Capture the cell that displays the provided text and extract its (X, Y) central coordinate. 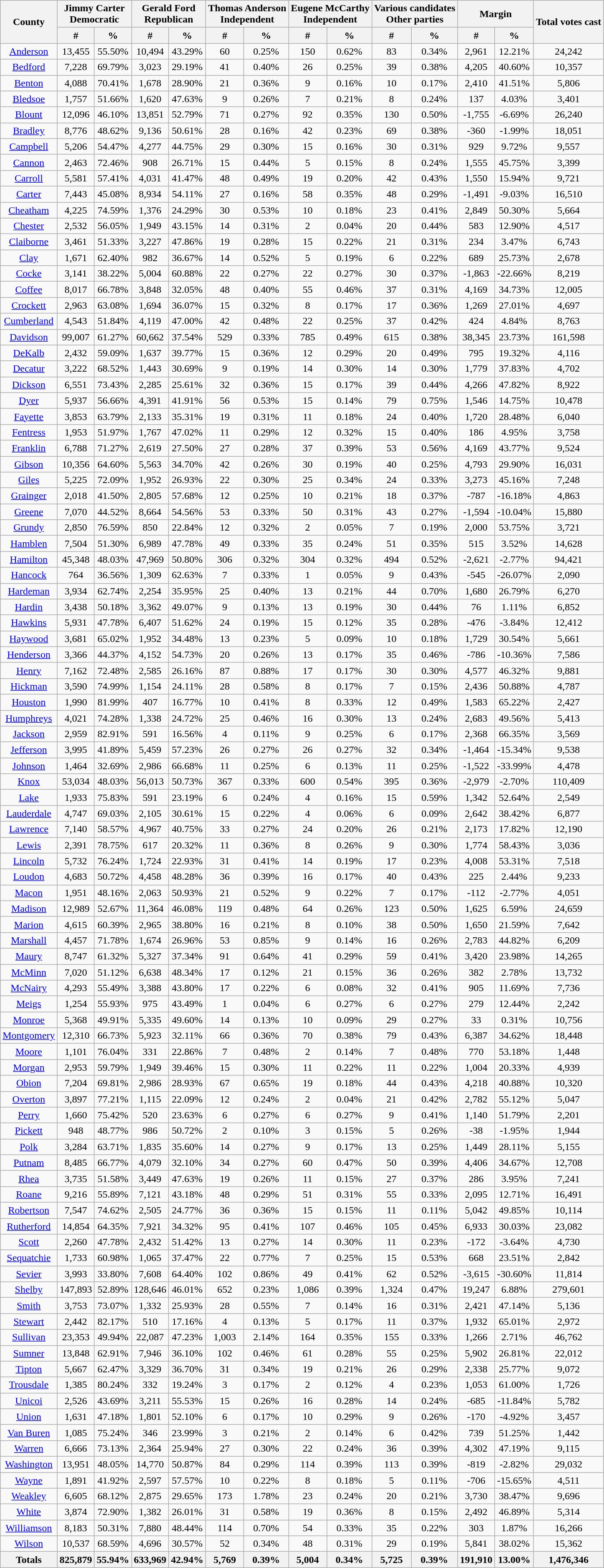
Gerald FordRepublican (169, 14)
3,848 (150, 289)
27.50% (187, 448)
-1,863 (476, 274)
71 (224, 115)
1,266 (476, 1337)
-476 (476, 623)
1,086 (308, 1290)
4,939 (569, 1067)
1,065 (150, 1258)
60.98% (113, 1258)
795 (476, 353)
53,034 (76, 782)
16,510 (569, 194)
36.07% (187, 305)
64.35% (113, 1226)
75.83% (113, 798)
14.75% (514, 400)
46.10% (113, 115)
14,770 (150, 1464)
40.88% (514, 1083)
Wayne (29, 1480)
19.24% (187, 1385)
3,461 (76, 242)
4,787 (569, 686)
2,000 (476, 528)
10,357 (569, 67)
9,233 (569, 877)
304 (308, 559)
332 (150, 1385)
24.29% (187, 210)
3,457 (569, 1417)
49.94% (113, 1337)
8,219 (569, 274)
Jackson (29, 734)
3,023 (150, 67)
2,619 (150, 448)
39.46% (187, 1067)
10,494 (150, 51)
303 (476, 1528)
5,047 (569, 1099)
331 (150, 1052)
Lake (29, 798)
1,085 (76, 1432)
4,478 (569, 766)
7,504 (76, 544)
23.51% (514, 1258)
6,407 (150, 623)
9.72% (514, 146)
10,320 (569, 1083)
47.14% (514, 1306)
2.14% (266, 1337)
72.09% (113, 480)
52.10% (187, 1417)
3,141 (76, 274)
5,841 (476, 1544)
56.05% (113, 226)
36.70% (187, 1369)
66.35% (514, 734)
2,597 (150, 1480)
Johnson (29, 766)
Sullivan (29, 1337)
3,753 (76, 1306)
2,173 (476, 829)
DeKalb (29, 353)
43.77% (514, 448)
4,116 (569, 353)
2,875 (150, 1496)
1,269 (476, 305)
-1,491 (476, 194)
25.94% (187, 1448)
0.62% (349, 51)
53.18% (514, 1052)
Smith (29, 1306)
2,683 (476, 718)
22.09% (187, 1099)
63.08% (113, 305)
6,933 (476, 1226)
48.44% (187, 1528)
Giles (29, 480)
5,937 (76, 400)
Marshall (29, 940)
2,526 (76, 1401)
26.81% (514, 1353)
38,345 (476, 337)
105 (392, 1226)
110,409 (569, 782)
Roane (29, 1194)
4,119 (150, 321)
2,095 (476, 1194)
2,850 (76, 528)
4,543 (76, 321)
Scott (29, 1242)
Gibson (29, 464)
7,921 (150, 1226)
1,990 (76, 702)
3,329 (150, 1369)
5,206 (76, 146)
-170 (476, 1417)
12.71% (514, 1194)
5,563 (150, 464)
Jimmy CarterDemocratic (94, 14)
75.42% (113, 1115)
Pickett (29, 1131)
51.97% (113, 432)
23.19% (187, 798)
-1,464 (476, 750)
1,944 (569, 1131)
1,631 (76, 1417)
76.04% (113, 1052)
28.93% (187, 1083)
1,801 (150, 1417)
6,666 (76, 1448)
1,724 (150, 861)
50.73% (187, 782)
51.25% (514, 1432)
66.73% (113, 1036)
8,485 (76, 1163)
63.71% (113, 1147)
2,972 (569, 1321)
5,314 (569, 1512)
51.84% (113, 321)
72.48% (113, 670)
-685 (476, 1401)
Grundy (29, 528)
0.75% (435, 400)
28.11% (514, 1147)
Tipton (29, 1369)
Carroll (29, 178)
48.77% (113, 1131)
71.27% (113, 448)
850 (150, 528)
38.47% (514, 1496)
2,678 (569, 258)
54.11% (187, 194)
9,696 (569, 1496)
689 (476, 258)
43.29% (187, 51)
6,605 (76, 1496)
Washington (29, 1464)
1,774 (476, 845)
7,248 (569, 480)
Weakley (29, 1496)
11,814 (569, 1274)
82.91% (113, 734)
55.93% (113, 1004)
2,549 (569, 798)
5,664 (569, 210)
Cheatham (29, 210)
70 (308, 1036)
41.89% (113, 750)
600 (308, 782)
3,362 (150, 607)
-1.95% (514, 1131)
1,674 (150, 940)
57.68% (187, 496)
-30.60% (514, 1274)
4,266 (476, 385)
4,747 (76, 813)
3,222 (76, 369)
1,101 (76, 1052)
9,881 (569, 670)
-22.66% (514, 274)
55.53% (187, 1401)
50.88% (514, 686)
-11.84% (514, 1401)
-3.84% (514, 623)
9,216 (76, 1194)
26.93% (187, 480)
13,455 (76, 51)
Bradley (29, 131)
770 (476, 1052)
72.90% (113, 1512)
-2,621 (476, 559)
-33.99% (514, 766)
5,459 (150, 750)
2,105 (150, 813)
7,880 (150, 1528)
1,583 (476, 702)
53.31% (514, 861)
7,228 (76, 67)
99,007 (76, 337)
26.96% (187, 940)
6,209 (569, 940)
Meigs (29, 1004)
4,615 (76, 924)
58.43% (514, 845)
Warren (29, 1448)
69.03% (113, 813)
24,659 (569, 909)
4,863 (569, 496)
Unicoi (29, 1401)
60,662 (150, 337)
41.47% (187, 178)
5,368 (76, 1020)
-1.99% (514, 131)
0.65% (266, 1083)
Hickman (29, 686)
Trousdale (29, 1385)
4,697 (569, 305)
Clay (29, 258)
74.28% (113, 718)
55.12% (514, 1099)
58 (308, 194)
25.73% (514, 258)
520 (150, 1115)
20.33% (514, 1067)
4,152 (150, 654)
2,442 (76, 1321)
1,620 (150, 99)
61.27% (113, 337)
Lewis (29, 845)
1,726 (569, 1385)
0.06% (349, 813)
61.32% (113, 956)
2,805 (150, 496)
50.61% (187, 131)
37.54% (187, 337)
128,646 (150, 1290)
4,205 (476, 67)
3,284 (76, 1147)
2.44% (514, 877)
785 (308, 337)
2,427 (569, 702)
164 (308, 1337)
52.64% (514, 798)
395 (392, 782)
-545 (476, 575)
3,874 (76, 1512)
49.85% (514, 1210)
3,401 (569, 99)
4,577 (476, 670)
7,586 (569, 654)
Montgomery (29, 1036)
43.18% (187, 1194)
47.18% (113, 1417)
80.24% (113, 1385)
26.79% (514, 591)
37.34% (187, 956)
34.67% (514, 1163)
Monroe (29, 1020)
948 (76, 1131)
45.75% (514, 162)
Sumner (29, 1353)
6,852 (569, 607)
1,342 (476, 798)
10,537 (76, 1544)
70.41% (113, 83)
Coffee (29, 289)
0.59% (435, 798)
3,569 (569, 734)
7,020 (76, 972)
3,366 (76, 654)
35.31% (187, 416)
382 (476, 972)
2,961 (476, 51)
3,273 (476, 480)
51.79% (514, 1115)
4,031 (150, 178)
13,848 (76, 1353)
26.01% (187, 1512)
18,448 (569, 1036)
-172 (476, 1242)
3.95% (514, 1178)
13.00% (514, 1560)
10,114 (569, 1210)
57.41% (113, 178)
52.67% (113, 909)
Thomas AndersonIndependent (247, 14)
Dickson (29, 385)
36.10% (187, 1353)
2,410 (476, 83)
Various candidatesOther parties (415, 14)
22.93% (187, 861)
8,183 (76, 1528)
-26.07% (514, 575)
49.60% (187, 1020)
1,053 (476, 1385)
74.59% (113, 210)
279 (476, 1004)
-15.34% (514, 750)
23.98% (514, 956)
1,660 (76, 1115)
40.75% (187, 829)
46.08% (187, 909)
44.52% (113, 512)
Cocke (29, 274)
12,310 (76, 1036)
24.77% (187, 1210)
4,683 (76, 877)
69.81% (113, 1083)
51.62% (187, 623)
7,162 (76, 670)
Dyer (29, 400)
Margin (496, 14)
4,696 (150, 1544)
Davidson (29, 337)
147,893 (76, 1290)
4,458 (150, 877)
32.10% (187, 1163)
12,989 (76, 909)
65.02% (113, 639)
2,642 (476, 813)
73.43% (113, 385)
2,018 (76, 496)
Hardin (29, 607)
Benton (29, 83)
12.90% (514, 226)
1,546 (476, 400)
50.30% (514, 210)
34.48% (187, 639)
51.58% (113, 1178)
5,782 (569, 1401)
29.19% (187, 67)
24.72% (187, 718)
1,767 (150, 432)
14,628 (569, 544)
49.56% (514, 718)
52.89% (113, 1290)
28.48% (514, 416)
32.69% (113, 766)
6,270 (569, 591)
62.63% (187, 575)
1,637 (150, 353)
41.50% (113, 496)
74.62% (113, 1210)
Houston (29, 702)
Grainger (29, 496)
5,931 (76, 623)
2,368 (476, 734)
Hawkins (29, 623)
4,021 (76, 718)
57.57% (187, 1480)
5,725 (392, 1560)
McNairy (29, 988)
225 (476, 877)
25.61% (187, 385)
59.09% (113, 353)
56.66% (113, 400)
1,933 (76, 798)
81.99% (113, 702)
-112 (476, 893)
Polk (29, 1147)
Total votes cast (569, 22)
2,391 (76, 845)
41.92% (113, 1480)
7,946 (150, 1353)
5,806 (569, 83)
510 (150, 1321)
-2,979 (476, 782)
6,387 (476, 1036)
-3,615 (476, 1274)
Sequatchie (29, 1258)
1,443 (150, 369)
Fentress (29, 432)
1,625 (476, 909)
38.80% (187, 924)
21.59% (514, 924)
2,463 (76, 162)
7,443 (76, 194)
Hancock (29, 575)
4,277 (150, 146)
13,851 (150, 115)
50.87% (187, 1464)
2,338 (476, 1369)
2,254 (150, 591)
34.32% (187, 1226)
11,364 (150, 909)
McMinn (29, 972)
7,070 (76, 512)
64 (308, 909)
3,590 (76, 686)
14,265 (569, 956)
Crockett (29, 305)
48.05% (113, 1464)
1,003 (224, 1337)
82.17% (113, 1321)
29.65% (187, 1496)
38.42% (514, 813)
Cannon (29, 162)
3.52% (514, 544)
54.73% (187, 654)
7,140 (76, 829)
3,934 (76, 591)
50.93% (187, 893)
6,743 (569, 242)
54.47% (113, 146)
59.79% (113, 1067)
3,853 (76, 416)
4.03% (514, 99)
23.73% (514, 337)
Sevier (29, 1274)
1,004 (476, 1067)
Macon (29, 893)
Rhea (29, 1178)
929 (476, 146)
Bledsoe (29, 99)
Decatur (29, 369)
7,121 (150, 1194)
4,079 (150, 1163)
68.59% (113, 1544)
123 (392, 909)
3,721 (569, 528)
Totals (29, 1560)
4.95% (514, 432)
24,242 (569, 51)
1,332 (150, 1306)
2,959 (76, 734)
8,747 (76, 956)
6,877 (569, 813)
10,756 (569, 1020)
17.16% (187, 1321)
45.08% (113, 194)
3,449 (150, 1178)
Overton (29, 1099)
2,492 (476, 1512)
3,388 (150, 988)
43.49% (187, 1004)
2,133 (150, 416)
306 (224, 559)
Henry (29, 670)
0.45% (435, 1226)
66.68% (187, 766)
1,555 (476, 162)
59 (392, 956)
4,406 (476, 1163)
2,436 (476, 686)
1,338 (150, 718)
50.31% (113, 1528)
Greene (29, 512)
34 (224, 1163)
76.24% (113, 861)
62.47% (113, 1369)
71.78% (113, 940)
32.11% (187, 1036)
40.60% (514, 67)
7,547 (76, 1210)
9,136 (150, 131)
Cumberland (29, 321)
26,240 (569, 115)
191,910 (476, 1560)
55.49% (113, 988)
52 (224, 1544)
63.79% (113, 416)
2,965 (150, 924)
8,017 (76, 289)
1.78% (266, 1496)
5,667 (76, 1369)
43.15% (187, 226)
38.22% (113, 274)
6,638 (150, 972)
73.13% (113, 1448)
4,293 (76, 988)
47.19% (514, 1448)
2,421 (476, 1306)
-1,594 (476, 512)
1,678 (150, 83)
16.56% (187, 734)
58.57% (113, 829)
1,951 (76, 893)
6,989 (150, 544)
1,449 (476, 1147)
2,505 (150, 1210)
43.80% (187, 988)
982 (150, 258)
4,702 (569, 369)
25.93% (187, 1306)
62.74% (113, 591)
5,155 (569, 1147)
47.86% (187, 242)
-2.82% (514, 1464)
51.12% (113, 972)
617 (150, 845)
66.78% (113, 289)
28.90% (187, 83)
8,763 (569, 321)
12,096 (76, 115)
30.54% (514, 639)
1,779 (476, 369)
67 (224, 1083)
905 (476, 988)
64.60% (113, 464)
-1,755 (476, 115)
9,524 (569, 448)
17.82% (514, 829)
Eugene McCarthyIndependent (330, 14)
1,464 (76, 766)
Williamson (29, 1528)
43 (392, 512)
2,585 (150, 670)
615 (392, 337)
Lawrence (29, 829)
367 (224, 782)
51.33% (113, 242)
62.40% (113, 258)
51.30% (113, 544)
35.60% (187, 1147)
46,762 (569, 1337)
Obion (29, 1083)
34.73% (514, 289)
8,934 (150, 194)
24.11% (187, 686)
51.42% (187, 1242)
4,008 (476, 861)
30.57% (187, 1544)
161,598 (569, 337)
Humphreys (29, 718)
9,115 (569, 1448)
35.95% (187, 591)
48.34% (187, 972)
6,040 (569, 416)
77.21% (113, 1099)
53.75% (514, 528)
1,680 (476, 591)
83 (392, 51)
44.75% (187, 146)
47.23% (187, 1337)
1,550 (476, 178)
3,758 (569, 432)
13,951 (76, 1464)
1,254 (76, 1004)
407 (150, 702)
Madison (29, 909)
36.67% (187, 258)
1,382 (150, 1512)
55.94% (113, 1560)
47,969 (150, 559)
39.77% (187, 353)
52.79% (187, 115)
55.89% (113, 1194)
7,518 (569, 861)
908 (150, 162)
7,608 (150, 1274)
-15.65% (514, 1480)
Knox (29, 782)
-1,522 (476, 766)
3,211 (150, 1401)
72.46% (113, 162)
4,391 (150, 400)
23,353 (76, 1337)
4,225 (76, 210)
-9.03% (514, 194)
48.28% (187, 877)
36.56% (113, 575)
65.22% (514, 702)
1,309 (150, 575)
3,227 (150, 242)
26.16% (187, 670)
22.86% (187, 1052)
Henderson (29, 654)
16,491 (569, 1194)
9,721 (569, 178)
3,681 (76, 639)
45.16% (514, 480)
14,854 (76, 1226)
Perry (29, 1115)
Carter (29, 194)
47.00% (187, 321)
Rutherford (29, 1226)
37.47% (187, 1258)
29.90% (514, 464)
4.84% (514, 321)
113 (392, 1464)
2,285 (150, 385)
7,736 (569, 988)
69.79% (113, 67)
739 (476, 1432)
46.89% (514, 1512)
4,457 (76, 940)
20.32% (187, 845)
56 (224, 400)
1,733 (76, 1258)
51.66% (113, 99)
76 (476, 607)
494 (392, 559)
4,511 (569, 1480)
Hamilton (29, 559)
Lincoln (29, 861)
2,963 (76, 305)
8,664 (150, 512)
25.77% (514, 1369)
-4.92% (514, 1417)
15.94% (514, 178)
91 (224, 956)
-3.64% (514, 1242)
764 (76, 575)
279,601 (569, 1290)
9,557 (569, 146)
49.91% (113, 1020)
6,551 (76, 385)
Marion (29, 924)
12,005 (569, 289)
1,448 (569, 1052)
12.44% (514, 1004)
Campbell (29, 146)
1,442 (569, 1432)
6.59% (514, 909)
1,953 (76, 432)
Claiborne (29, 242)
62 (392, 1274)
38.02% (514, 1544)
Wilson (29, 1544)
2,842 (569, 1258)
26.71% (187, 162)
-706 (476, 1480)
1,140 (476, 1115)
0.08% (349, 988)
60.39% (113, 924)
29,032 (569, 1464)
54 (308, 1528)
2,532 (76, 226)
Hardeman (29, 591)
Shelby (29, 1290)
64.40% (187, 1274)
65.01% (514, 1321)
2.78% (514, 972)
5,732 (76, 861)
Stewart (29, 1321)
-16.18% (514, 496)
5,136 (569, 1306)
130 (392, 115)
2,953 (76, 1067)
5,225 (76, 480)
Anderson (29, 51)
1,476,346 (569, 1560)
16,266 (569, 1528)
0.77% (266, 1258)
62.91% (113, 1353)
95 (224, 1226)
5,327 (150, 956)
4,051 (569, 893)
69 (392, 131)
10,356 (76, 464)
Fayette (29, 416)
7,642 (569, 924)
1,376 (150, 210)
0.88% (266, 670)
8,776 (76, 131)
4,793 (476, 464)
-360 (476, 131)
1,729 (476, 639)
76.59% (113, 528)
2,364 (150, 1448)
34.70% (187, 464)
30.69% (187, 369)
38 (392, 924)
54.56% (187, 512)
45,348 (76, 559)
2.71% (514, 1337)
66.77% (113, 1163)
5,923 (150, 1036)
23.99% (187, 1432)
0.86% (266, 1274)
10,478 (569, 400)
346 (150, 1432)
119 (224, 909)
30.03% (514, 1226)
3,420 (476, 956)
4,088 (76, 83)
5,413 (569, 718)
9,538 (569, 750)
Jefferson (29, 750)
22,087 (150, 1337)
White (29, 1512)
9,072 (569, 1369)
155 (392, 1337)
3,730 (476, 1496)
1,324 (392, 1290)
33.80% (113, 1274)
2,849 (476, 210)
8,922 (569, 385)
37.83% (514, 369)
92 (308, 115)
0.56% (435, 448)
1,757 (76, 99)
137 (476, 99)
583 (476, 226)
1,154 (150, 686)
0.55% (266, 1306)
1.11% (514, 607)
4,302 (476, 1448)
16,031 (569, 464)
Hamblen (29, 544)
2,242 (569, 1004)
19.32% (514, 353)
50.18% (113, 607)
Van Buren (29, 1432)
2,260 (76, 1242)
Haywood (29, 639)
34.62% (514, 1036)
0.54% (349, 782)
3,036 (569, 845)
4,967 (150, 829)
47.82% (514, 385)
7,241 (569, 1178)
46.32% (514, 670)
4,730 (569, 1242)
4,517 (569, 226)
424 (476, 321)
286 (476, 1178)
3,897 (76, 1099)
1,720 (476, 416)
Morgan (29, 1067)
46.01% (187, 1290)
5,042 (476, 1210)
-819 (476, 1464)
3,735 (76, 1178)
19,247 (476, 1290)
5,581 (76, 178)
68.52% (113, 369)
234 (476, 242)
-38 (476, 1131)
Moore (29, 1052)
16.77% (187, 702)
975 (150, 1004)
55.50% (113, 51)
3,438 (76, 607)
12,412 (569, 623)
87 (224, 670)
986 (150, 1131)
2,201 (569, 1115)
1.87% (514, 1528)
529 (224, 337)
3,995 (76, 750)
Lauderdale (29, 813)
-10.04% (514, 512)
1,650 (476, 924)
23,082 (569, 1226)
50.80% (187, 559)
56,013 (150, 782)
61.00% (514, 1385)
2,090 (569, 575)
Maury (29, 956)
3.47% (514, 242)
68.12% (113, 1496)
Robertson (29, 1210)
41.91% (187, 400)
6,788 (76, 448)
173 (224, 1496)
Blount (29, 115)
Union (29, 1417)
1,385 (76, 1385)
15,880 (569, 512)
47.02% (187, 432)
84 (224, 1464)
-2.70% (514, 782)
22.84% (187, 528)
27.01% (514, 305)
2,783 (476, 940)
61 (308, 1353)
Loudon (29, 877)
-6.69% (514, 115)
0.64% (266, 956)
-787 (476, 496)
18,051 (569, 131)
5,769 (224, 1560)
74.99% (113, 686)
1,891 (76, 1480)
48.62% (113, 131)
44.82% (514, 940)
78.75% (113, 845)
6.88% (514, 1290)
5,335 (150, 1020)
652 (224, 1290)
13,732 (569, 972)
Chester (29, 226)
-10.36% (514, 654)
49.07% (187, 607)
66 (224, 1036)
23.63% (187, 1115)
0.85% (266, 940)
42.94% (187, 1560)
515 (476, 544)
48.16% (113, 893)
11.69% (514, 988)
60.88% (187, 274)
30.61% (187, 813)
75.24% (113, 1432)
73.07% (113, 1306)
18 (392, 496)
186 (476, 432)
5,902 (476, 1353)
150 (308, 51)
1,115 (150, 1099)
1,835 (150, 1147)
12,708 (569, 1163)
32.05% (187, 289)
-786 (476, 654)
4,218 (476, 1083)
44.37% (113, 654)
107 (308, 1226)
633,969 (150, 1560)
22,012 (569, 1353)
Bedford (29, 67)
41.51% (514, 83)
1,671 (76, 258)
12.21% (514, 51)
1,932 (476, 1321)
94,421 (569, 559)
2,063 (150, 893)
2,782 (476, 1099)
3,399 (569, 162)
1,694 (150, 305)
7,204 (76, 1083)
5,661 (569, 639)
825,879 (76, 1560)
668 (476, 1258)
Putnam (29, 1163)
43.69% (113, 1401)
57.23% (187, 750)
12,190 (569, 829)
15,362 (569, 1544)
3,993 (76, 1274)
Franklin (29, 448)
County (29, 22)
